Detect which cell encompasses the target text, then output its [x, y] center coordinate. 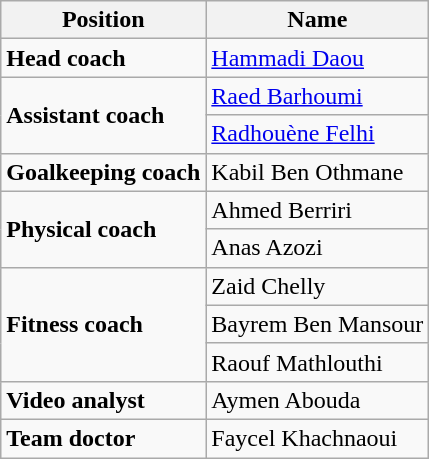
Hammadi Daou [318, 58]
Assistant coach [104, 115]
Bayrem Ben Mansour [318, 324]
Head coach [104, 58]
Faycel Khachnaoui [318, 438]
Kabil Ben Othmane [318, 172]
Anas Azozi [318, 248]
Name [318, 20]
Ahmed Berriri [318, 210]
Position [104, 20]
Video analyst [104, 400]
Radhouène Felhi [318, 134]
Fitness coach [104, 324]
Physical coach [104, 229]
Goalkeeping coach [104, 172]
Zaid Chelly [318, 286]
Raed Barhoumi [318, 96]
Aymen Abouda [318, 400]
Raouf Mathlouthi [318, 362]
Team doctor [104, 438]
